Extract the [X, Y] coordinate from the center of the cell holding the provided text.  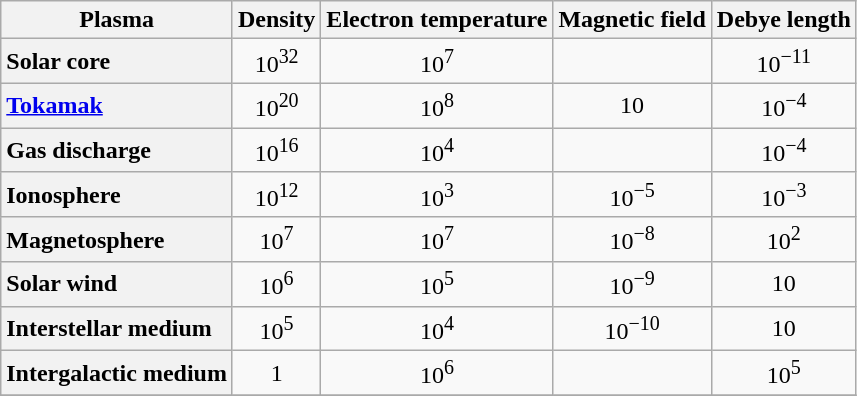
1016 [276, 150]
Solar core [117, 62]
10−5 [632, 194]
Ionosphere [117, 194]
103 [437, 194]
10−9 [632, 284]
Intergalactic medium [117, 374]
Solar wind [117, 284]
10−11 [784, 62]
10−10 [632, 328]
1 [276, 374]
Debye length [784, 20]
1020 [276, 106]
Density [276, 20]
10−8 [632, 240]
Electron temperature [437, 20]
1032 [276, 62]
102 [784, 240]
108 [437, 106]
Gas discharge [117, 150]
Interstellar medium [117, 328]
10−3 [784, 194]
Magnetosphere [117, 240]
1012 [276, 194]
Plasma [117, 20]
Tokamak [117, 106]
Magnetic field [632, 20]
